Output the [X, Y] coordinate of the center of the cell containing the given text.  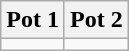
Pot 2 [96, 20]
Pot 1 [33, 20]
